Output the [X, Y] coordinate of the center of the cell containing the given text.  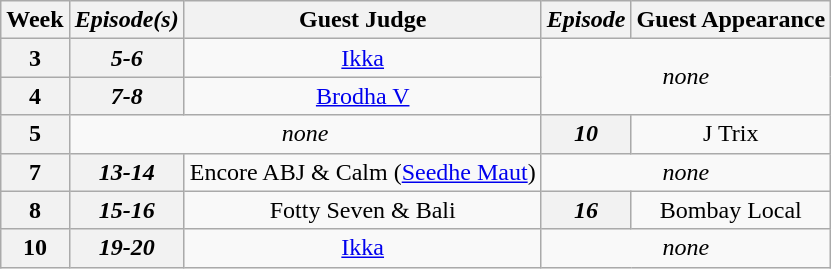
Encore ABJ & Calm (Seedhe Maut) [362, 172]
3 [35, 58]
5 [35, 134]
Fotty Seven & Bali [362, 210]
15-16 [126, 210]
Week [35, 20]
Guest Judge [362, 20]
13-14 [126, 172]
Bombay Local [731, 210]
7 [35, 172]
4 [35, 96]
7-8 [126, 96]
19-20 [126, 248]
J Trix [731, 134]
16 [586, 210]
Episode(s) [126, 20]
Brodha V [362, 96]
5-6 [126, 58]
Episode [586, 20]
8 [35, 210]
Guest Appearance [731, 20]
